From the cell containing the given text, extract its center point as [X, Y] coordinate. 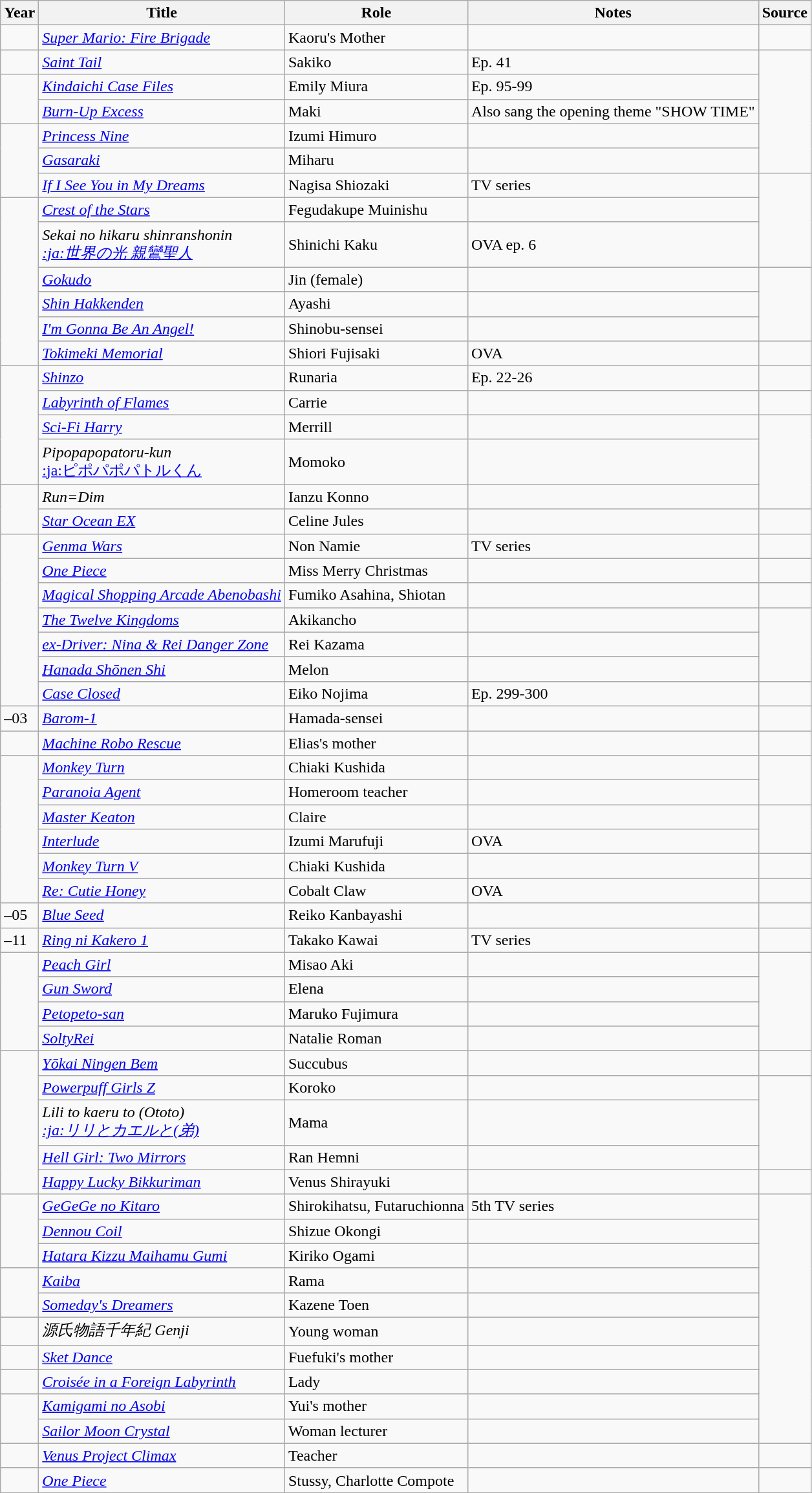
Rei Kazama [376, 644]
Kaiba [162, 1280]
Source [785, 13]
Izumi Himuro [376, 136]
Powerpuff Girls Z [162, 1087]
Fumiko Asahina, Shiotan [376, 595]
Ep. 299-300 [613, 693]
Barom-1 [162, 718]
OVA ep. 6 [613, 245]
Gasaraki [162, 160]
Merrill [376, 427]
ex-Driver: Nina & Rei Danger Zone [162, 644]
Notes [613, 13]
Also sang the opening theme "SHOW TIME" [613, 111]
Young woman [376, 1331]
Ring ni Kakero 1 [162, 940]
Hamada-sensei [376, 718]
Ayashi [376, 304]
The Twelve Kingdoms [162, 620]
SoltyRei [162, 1038]
Run=Dim [162, 497]
Miss Merry Christmas [376, 571]
Kiriko Ogami [376, 1256]
Natalie Roman [376, 1038]
Sekai no hikaru shinranshonin:ja:世界の光 親鸞聖人 [162, 245]
Interlude [162, 842]
Shinzo [162, 378]
Peach Girl [162, 964]
Shinobu-sensei [376, 329]
Shin Hakkenden [162, 304]
Reiko Kanbayashi [376, 915]
Kaoru's Mother [376, 38]
–03 [19, 718]
Blue Seed [162, 915]
Hell Girl: Two Mirrors [162, 1157]
Lili to kaeru to (Ototo):ja:リリとカエルと(弟) [162, 1122]
Carrie [376, 402]
Master Keaton [162, 817]
Yui's mother [376, 1406]
Jin (female) [376, 279]
Ep. 95-99 [613, 87]
Shinichi Kaku [376, 245]
Tokimeki Memorial [162, 353]
Title [162, 13]
5th TV series [613, 1206]
Runaria [376, 378]
Pipopapopatoru-kun:ja:ピポパポパトルくん [162, 462]
Shirokihatsu, Futaruchionna [376, 1206]
Claire [376, 817]
Gokudo [162, 279]
Sket Dance [162, 1357]
Elena [376, 989]
Celine Jules [376, 521]
Machine Robo Rescue [162, 743]
Koroko [376, 1087]
Woman lecturer [376, 1431]
Ep. 22-26 [613, 378]
Emily Miura [376, 87]
Yōkai Ningen Bem [162, 1063]
Re: Cutie Honey [162, 891]
Non Namie [376, 546]
Happy Lucky Bikkuriman [162, 1182]
GeGeGe no Kitaro [162, 1206]
Genma Wars [162, 546]
Elias's mother [376, 743]
Year [19, 13]
Paranoia Agent [162, 792]
Princess Nine [162, 136]
Lady [376, 1382]
Gun Sword [162, 989]
Teacher [376, 1455]
Shiori Fujisaki [376, 353]
Nagisa Shiozaki [376, 185]
Cobalt Claw [376, 891]
Role [376, 13]
Case Closed [162, 693]
Rama [376, 1280]
Homeroom teacher [376, 792]
Monkey Turn [162, 768]
Akikancho [376, 620]
Dennou Coil [162, 1231]
Izumi Marufuji [376, 842]
Eiko Nojima [376, 693]
–11 [19, 940]
Saint Tail [162, 62]
Monkey Turn V [162, 866]
If I See You in My Dreams [162, 185]
Sci-Fi Harry [162, 427]
Succubus [376, 1063]
Momoko [376, 462]
I'm Gonna Be An Angel! [162, 329]
Ianzu Konno [376, 497]
Sailor Moon Crystal [162, 1431]
Ep. 41 [613, 62]
Magical Shopping Arcade Abenobashi [162, 595]
Super Mario: Fire Brigade [162, 38]
Labyrinth of Flames [162, 402]
Maki [376, 111]
Venus Shirayuki [376, 1182]
Kamigami no Asobi [162, 1406]
Ran Hemni [376, 1157]
Stussy, Charlotte Compote [376, 1480]
Kindaichi Case Files [162, 87]
Melon [376, 669]
Maruko Fujimura [376, 1014]
Petopeto-san [162, 1014]
Star Ocean EX [162, 521]
Croisée in a Foreign Labyrinth [162, 1382]
–05 [19, 915]
Miharu [376, 160]
Shizue Okongi [376, 1231]
Takako Kawai [376, 940]
Hatara Kizzu Maihamu Gumi [162, 1256]
Kazene Toen [376, 1305]
Fuefuki's mother [376, 1357]
Fegudakupe Muinishu [376, 210]
Burn-Up Excess [162, 111]
Someday's Dreamers [162, 1305]
Mama [376, 1122]
Misao Aki [376, 964]
Crest of the Stars [162, 210]
Hanada Shōnen Shi [162, 669]
源氏物語千年紀 Genji [162, 1331]
Venus Project Climax [162, 1455]
Sakiko [376, 62]
